Pinpoint the cell where the given text exists, returning its (x, y) midpoint coordinate. 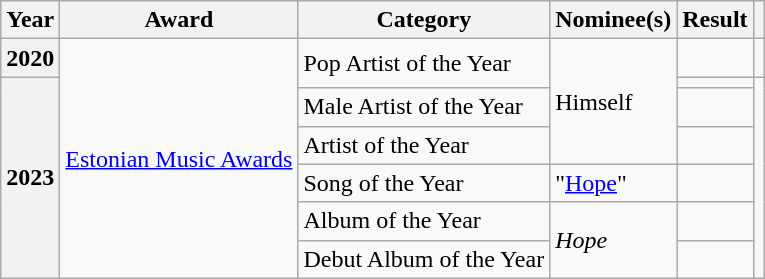
Estonian Music Awards (179, 158)
Artist of the Year (424, 145)
Debut Album of the Year (424, 259)
"Hope" (614, 183)
Album of the Year (424, 221)
2023 (30, 178)
Award (179, 20)
Himself (614, 102)
Pop Artist of the Year (424, 64)
2020 (30, 58)
Category (424, 20)
Male Artist of the Year (424, 107)
Result (715, 20)
Song of the Year (424, 183)
Nominee(s) (614, 20)
Year (30, 20)
Hope (614, 240)
